Extract the [X, Y] coordinate from the center of the cell holding the provided text.  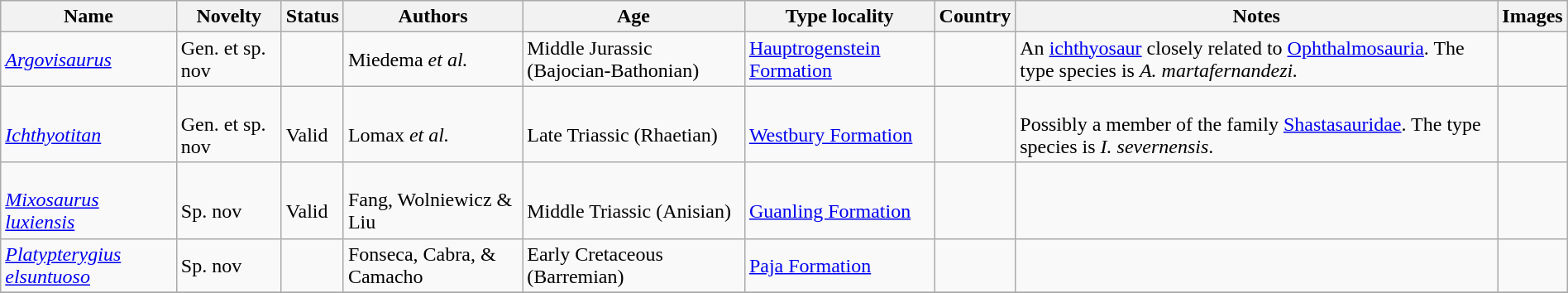
Images [1532, 17]
Middle Triassic (Anisian) [633, 200]
Middle Jurassic (Bajocian-Bathonian) [633, 60]
Notes [1257, 17]
Possibly a member of the family Shastasauridae. The type species is I. severnensis. [1257, 124]
Fonseca, Cabra, & Camacho [433, 265]
Country [975, 17]
Ichthyotitan [89, 124]
Status [313, 17]
Lomax et al. [433, 124]
Age [633, 17]
Type locality [839, 17]
Westbury Formation [839, 124]
Authors [433, 17]
An ichthyosaur closely related to Ophthalmosauria. The type species is A. martafernandezi. [1257, 60]
Platypterygius elsuntuoso [89, 265]
Fang, Wolniewicz & Liu [433, 200]
Early Cretaceous (Barremian) [633, 265]
Late Triassic (Rhaetian) [633, 124]
Name [89, 17]
Guanling Formation [839, 200]
Mixosaurus luxiensis [89, 200]
Argovisaurus [89, 60]
Hauptrogenstein Formation [839, 60]
Paja Formation [839, 265]
Novelty [228, 17]
Miedema et al. [433, 60]
